Find where the given text appears and provide that cell's center as (x, y) coordinate. 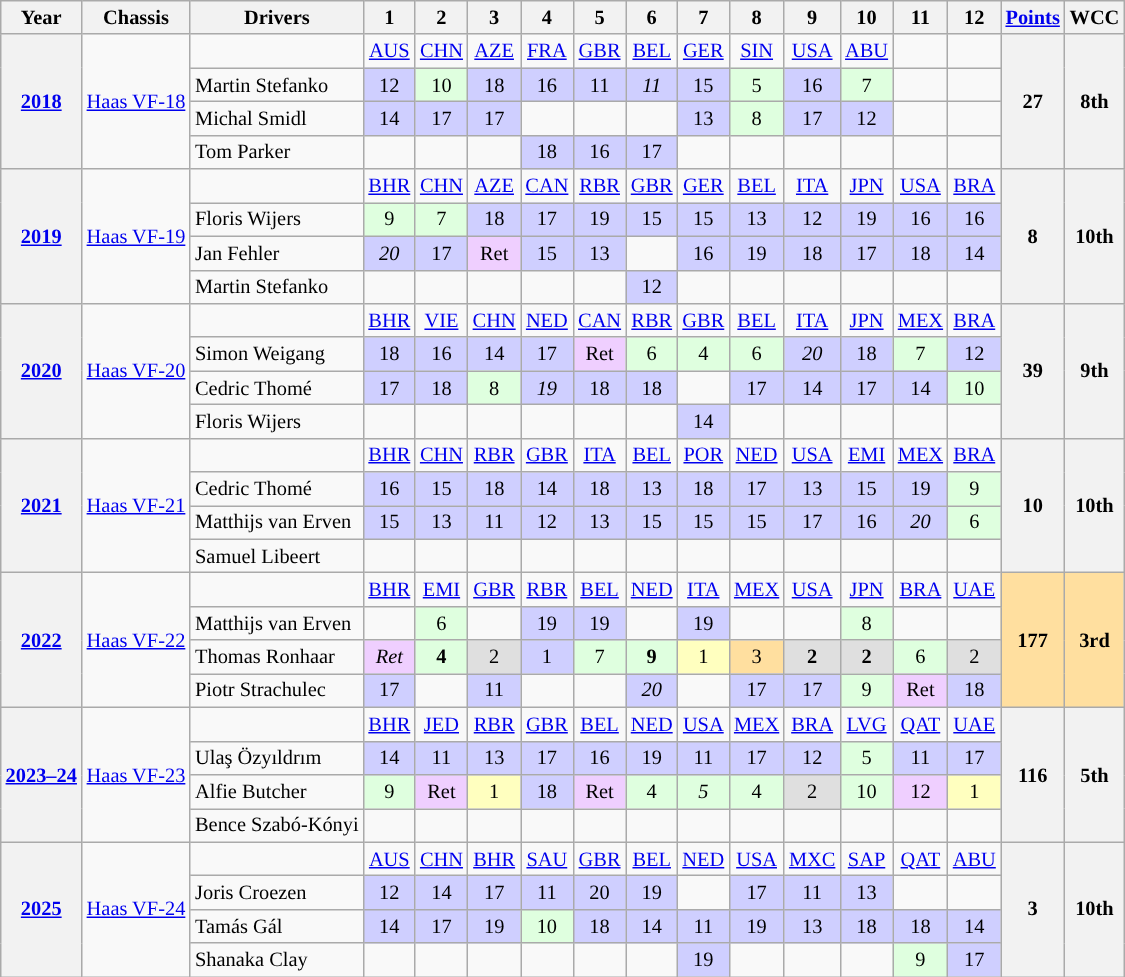
Points (1033, 17)
8th (1095, 102)
2023–24 (42, 774)
Tom Parker (276, 152)
2021 (42, 506)
WCC (1095, 17)
9th (1095, 370)
39 (1033, 370)
Ulaş Özyıldrım (276, 758)
SAP (866, 859)
2022 (42, 640)
Haas VF-24 (136, 910)
FRA (546, 51)
Joris Croezen (276, 892)
Year (42, 17)
Haas VF-20 (136, 370)
Alfie Butcher (276, 791)
LVG (866, 724)
SIN (756, 51)
27 (1033, 102)
116 (1033, 774)
MXC (812, 859)
Simon Weigang (276, 354)
2018 (42, 102)
Jan Fehler (276, 253)
Michal Smidl (276, 118)
Thomas Ronhaar (276, 657)
Haas VF-18 (136, 102)
Tamás Gál (276, 926)
5th (1095, 774)
Shanaka Clay (276, 960)
Chassis (136, 17)
177 (1033, 640)
2020 (42, 370)
Drivers (276, 17)
2019 (42, 236)
POR (704, 455)
JED (442, 724)
Haas VF-22 (136, 640)
Piotr Strachulec (276, 690)
Haas VF-21 (136, 506)
SAU (546, 859)
VIE (442, 320)
Samuel Libeert (276, 556)
2025 (42, 910)
3rd (1095, 640)
Bence Szabó-Kónyi (276, 825)
Haas VF-23 (136, 774)
Haas VF-19 (136, 236)
